Extract the (X, Y) coordinate from the center of the cell holding the provided text.  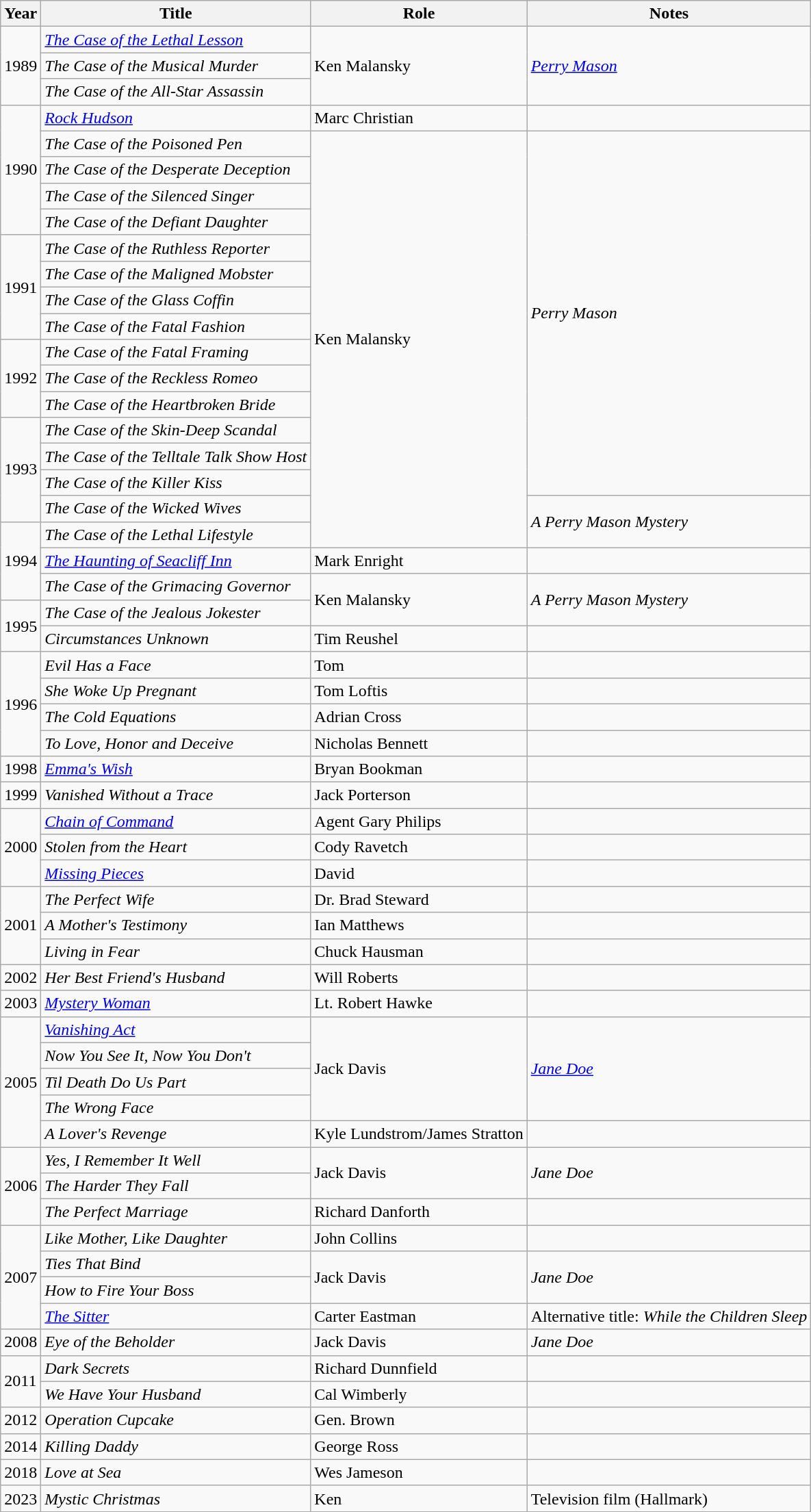
Vanished Without a Trace (176, 795)
1996 (21, 704)
Chuck Hausman (419, 951)
2006 (21, 1186)
2002 (21, 977)
Yes, I Remember It Well (176, 1160)
Richard Dunnfield (419, 1368)
The Case of the Glass Coffin (176, 300)
The Case of the Grimacing Governor (176, 587)
1995 (21, 626)
Role (419, 14)
Like Mother, Like Daughter (176, 1238)
Marc Christian (419, 118)
The Case of the Lethal Lifestyle (176, 535)
The Case of the Telltale Talk Show Host (176, 457)
Living in Fear (176, 951)
2005 (21, 1081)
Bryan Bookman (419, 769)
1992 (21, 379)
1991 (21, 287)
David (419, 873)
Missing Pieces (176, 873)
Tim Reushel (419, 639)
Ken (419, 1498)
The Case of the Poisoned Pen (176, 144)
The Case of the Killer Kiss (176, 483)
How to Fire Your Boss (176, 1290)
2011 (21, 1381)
Dr. Brad Steward (419, 899)
1989 (21, 66)
Til Death Do Us Part (176, 1081)
The Perfect Wife (176, 899)
Agent Gary Philips (419, 821)
Wes Jameson (419, 1472)
2018 (21, 1472)
1998 (21, 769)
1993 (21, 470)
The Case of the Lethal Lesson (176, 40)
The Case of the Fatal Framing (176, 353)
Adrian Cross (419, 717)
Love at Sea (176, 1472)
Title (176, 14)
Dark Secrets (176, 1368)
2000 (21, 847)
She Woke Up Pregnant (176, 691)
2014 (21, 1446)
Cal Wimberly (419, 1394)
Lt. Robert Hawke (419, 1003)
The Case of the Maligned Mobster (176, 274)
Rock Hudson (176, 118)
George Ross (419, 1446)
Ian Matthews (419, 925)
Circumstances Unknown (176, 639)
Will Roberts (419, 977)
Mystic Christmas (176, 1498)
1994 (21, 561)
Notes (669, 14)
Mystery Woman (176, 1003)
Nicholas Bennett (419, 743)
Eye of the Beholder (176, 1342)
Stolen from the Heart (176, 847)
Vanishing Act (176, 1029)
The Case of the Musical Murder (176, 66)
Evil Has a Face (176, 665)
Emma's Wish (176, 769)
Television film (Hallmark) (669, 1498)
The Case of the Heartbroken Bride (176, 405)
Operation Cupcake (176, 1420)
The Cold Equations (176, 717)
The Haunting of Seacliff Inn (176, 561)
Carter Eastman (419, 1316)
Jack Porterson (419, 795)
1990 (21, 170)
The Case of the Desperate Deception (176, 170)
Cody Ravetch (419, 847)
Year (21, 14)
The Sitter (176, 1316)
Killing Daddy (176, 1446)
2008 (21, 1342)
The Case of the Reckless Romeo (176, 379)
The Case of the Jealous Jokester (176, 613)
To Love, Honor and Deceive (176, 743)
2007 (21, 1277)
The Harder They Fall (176, 1186)
Ties That Bind (176, 1264)
The Case of the Ruthless Reporter (176, 248)
2003 (21, 1003)
Her Best Friend's Husband (176, 977)
The Case of the Wicked Wives (176, 509)
The Case of the All-Star Assassin (176, 92)
Now You See It, Now You Don't (176, 1055)
Tom (419, 665)
2023 (21, 1498)
2001 (21, 925)
Kyle Lundstrom/James Stratton (419, 1133)
The Case of the Silenced Singer (176, 196)
We Have Your Husband (176, 1394)
Tom Loftis (419, 691)
Gen. Brown (419, 1420)
1999 (21, 795)
The Case of the Defiant Daughter (176, 222)
The Wrong Face (176, 1107)
A Mother's Testimony (176, 925)
Mark Enright (419, 561)
John Collins (419, 1238)
Richard Danforth (419, 1212)
Chain of Command (176, 821)
Alternative title: While the Children Sleep (669, 1316)
The Case of the Fatal Fashion (176, 326)
The Case of the Skin-Deep Scandal (176, 431)
2012 (21, 1420)
The Perfect Marriage (176, 1212)
A Lover's Revenge (176, 1133)
